Pinpoint the cell where the given text exists, returning its (x, y) midpoint coordinate. 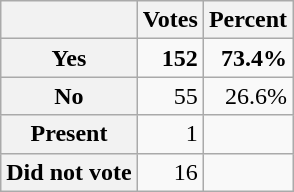
152 (170, 58)
26.6% (248, 96)
16 (170, 172)
55 (170, 96)
Yes (69, 58)
Percent (248, 20)
1 (170, 134)
No (69, 96)
Present (69, 134)
Votes (170, 20)
73.4% (248, 58)
Did not vote (69, 172)
